Scan for the cell matching the given text and deliver its [x, y] coordinate at center. 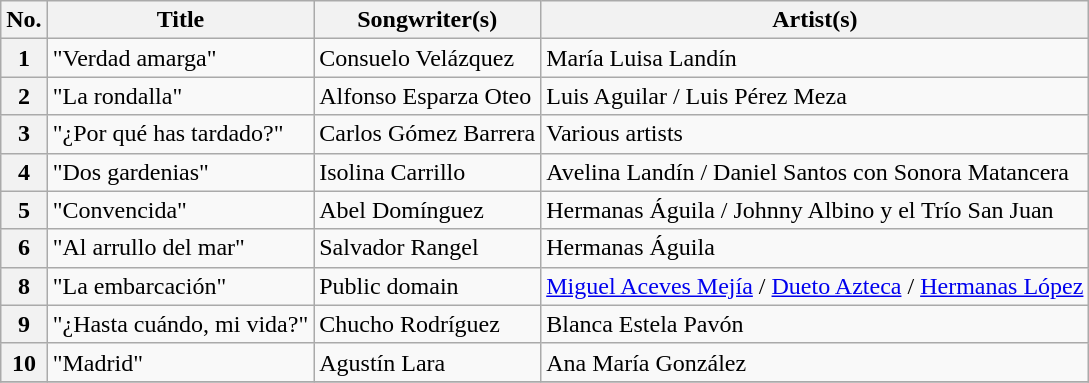
1 [24, 58]
Various artists [815, 134]
Public domain [428, 286]
Carlos Gómez Barrera [428, 134]
Artist(s) [815, 20]
5 [24, 210]
Abel Domínguez [428, 210]
10 [24, 362]
Avelina Landín / Daniel Santos con Sonora Matancera [815, 172]
"Madrid" [180, 362]
3 [24, 134]
Luis Aguilar / Luis Pérez Meza [815, 96]
"Dos gardenias" [180, 172]
Hermanas Águila / Johnny Albino y el Trío San Juan [815, 210]
"Convencida" [180, 210]
"La rondalla" [180, 96]
Ana María González [815, 362]
No. [24, 20]
8 [24, 286]
Blanca Estela Pavón [815, 324]
Alfonso Esparza Oteo [428, 96]
Hermanas Águila [815, 248]
Agustín Lara [428, 362]
2 [24, 96]
Consuelo Velázquez [428, 58]
"¿Hasta cuándo, mi vida?" [180, 324]
Songwriter(s) [428, 20]
"¿Por qué has tardado?" [180, 134]
4 [24, 172]
"Verdad amarga" [180, 58]
Miguel Aceves Mejía / Dueto Azteca / Hermanas López [815, 286]
María Luisa Landín [815, 58]
"Al arrullo del mar" [180, 248]
6 [24, 248]
Chucho Rodríguez [428, 324]
Isolina Carrillo [428, 172]
9 [24, 324]
"La embarcación" [180, 286]
Title [180, 20]
Salvador Rangel [428, 248]
